For the text-containing cell, return its midpoint in [X, Y] coordinate format. 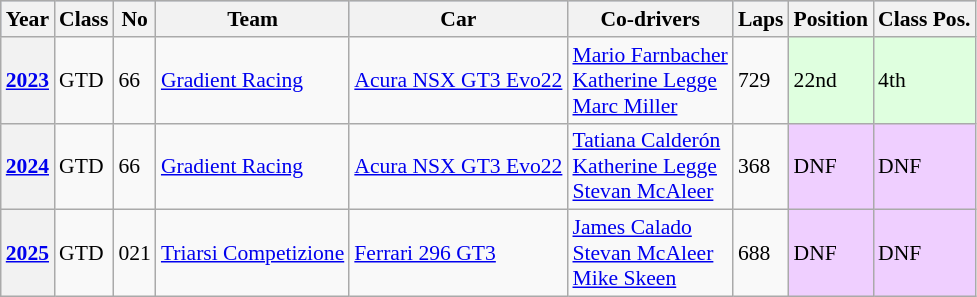
021 [134, 254]
Class Pos. [924, 19]
Class [84, 19]
Co-drivers [650, 19]
2023 [28, 80]
Ferrari 296 GT3 [458, 254]
688 [761, 254]
Laps [761, 19]
2024 [28, 166]
22nd [831, 80]
4th [924, 80]
James Calado Stevan McAleer Mike Skeen [650, 254]
729 [761, 80]
Triarsi Competizione [252, 254]
No [134, 19]
Tatiana Calderón Katherine Legge Stevan McAleer [650, 166]
Mario Farnbacher Katherine Legge Marc Miller [650, 80]
368 [761, 166]
2025 [28, 254]
Car [458, 19]
Position [831, 19]
Year [28, 19]
Team [252, 19]
